Detect which cell encompasses the target text, then output its [x, y] center coordinate. 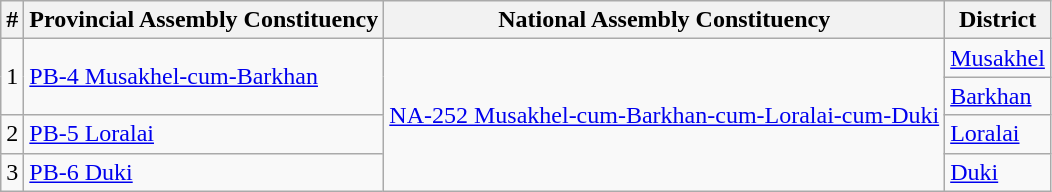
1 [12, 77]
NA-252 Musakhel-cum-Barkhan-cum-Loralai-cum-Duki [664, 115]
# [12, 20]
3 [12, 172]
PB-4 Musakhel-cum-Barkhan [204, 77]
Barkhan [998, 96]
National Assembly Constituency [664, 20]
Provincial Assembly Constituency [204, 20]
Duki [998, 172]
District [998, 20]
Loralai [998, 134]
2 [12, 134]
Musakhel [998, 58]
PB-5 Loralai [204, 134]
PB-6 Duki [204, 172]
